Extract the [X, Y] coordinate from the center of the cell holding the provided text.  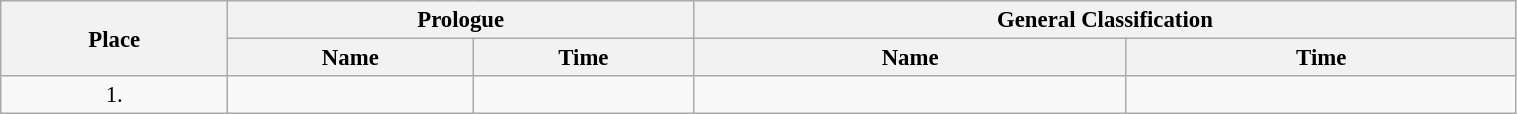
Prologue [461, 20]
General Classification [1105, 20]
Place [114, 38]
1. [114, 95]
